Identify which cell holds the provided text, then report its (X, Y) central coordinate. 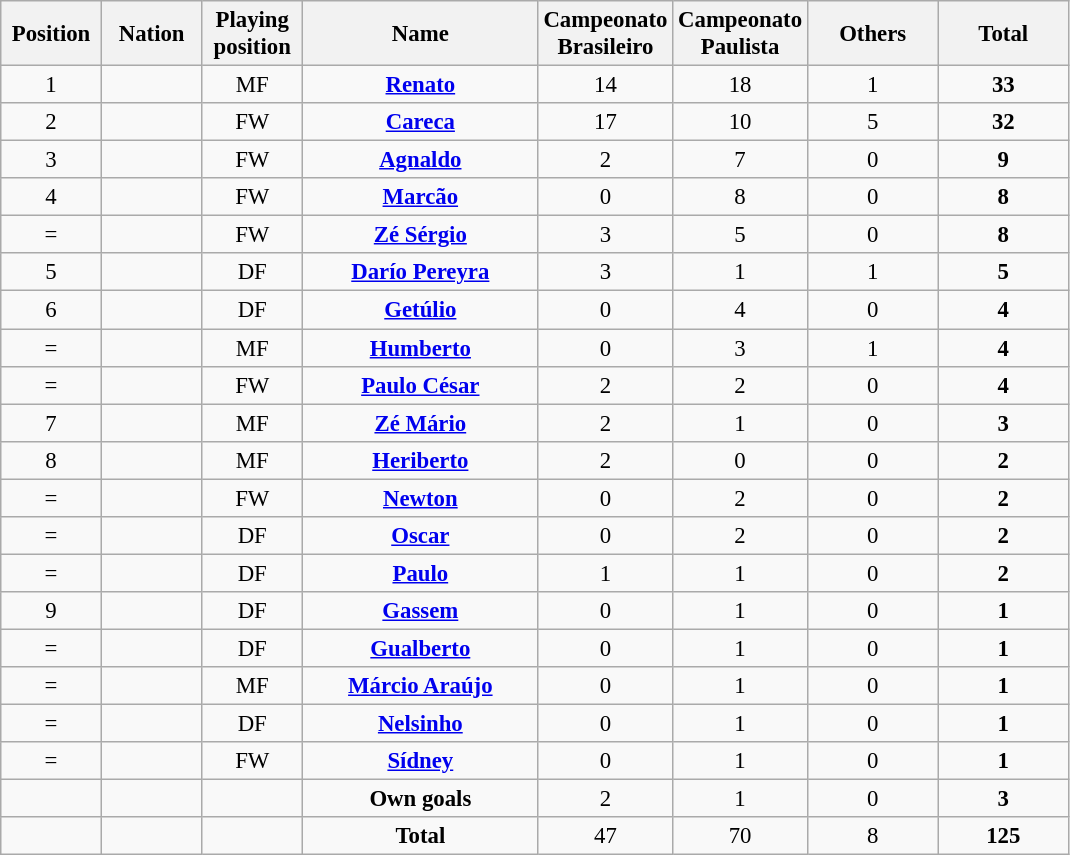
17 (606, 122)
33 (1004, 85)
Campeonato Paulista (740, 34)
Sídney (421, 761)
Campeonato Brasileiro (606, 34)
Márcio Araújo (421, 686)
Others (872, 34)
Careca (421, 122)
Humberto (421, 348)
Zé Sérgio (421, 235)
Nelsinho (421, 724)
Marcão (421, 197)
Agnaldo (421, 160)
Gualberto (421, 648)
Name (421, 34)
Paulo (421, 573)
18 (740, 85)
Getúlio (421, 310)
Playing position (252, 34)
Heriberto (421, 460)
70 (740, 836)
47 (606, 836)
Paulo César (421, 385)
Zé Mário (421, 423)
Oscar (421, 536)
Gassem (421, 611)
10 (740, 122)
Own goals (421, 799)
32 (1004, 122)
Darío Pereyra (421, 273)
125 (1004, 836)
14 (606, 85)
Renato (421, 85)
Nation (152, 34)
6 (52, 310)
Newton (421, 498)
Position (52, 34)
